Output the (x, y) coordinate of the center of the cell containing the given text.  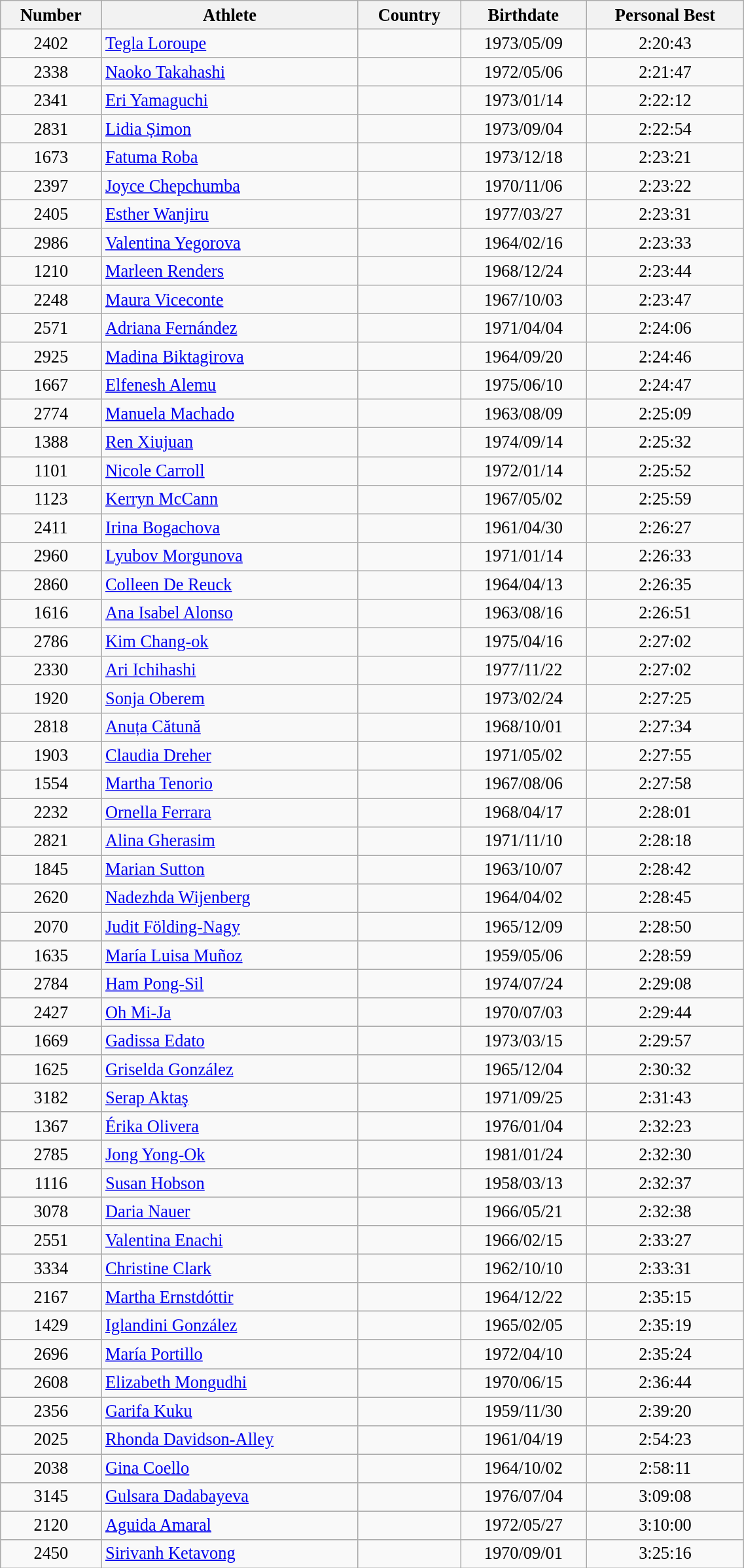
1903 (51, 756)
2821 (51, 841)
2960 (51, 556)
1973/12/18 (523, 157)
María Luisa Muñoz (230, 955)
Number (51, 14)
1965/02/05 (523, 1326)
1976/07/04 (523, 1497)
3:10:00 (665, 1525)
1972/04/10 (523, 1354)
2:29:44 (665, 1012)
2:39:20 (665, 1411)
1616 (51, 613)
1968/04/17 (523, 813)
Ana Isabel Alonso (230, 613)
2:28:59 (665, 955)
2:32:30 (665, 1154)
1554 (51, 784)
Eri Yamaguchi (230, 100)
1429 (51, 1326)
2:32:23 (665, 1126)
Valentina Enachi (230, 1240)
1964/12/22 (523, 1297)
3334 (51, 1268)
Manuela Machado (230, 414)
2:20:43 (665, 43)
Madina Biktagirova (230, 357)
Maura Viceconte (230, 300)
Marleen Renders (230, 271)
1971/09/25 (523, 1097)
1975/06/10 (523, 385)
1210 (51, 271)
1972/01/14 (523, 471)
2:27:25 (665, 698)
2785 (51, 1154)
2:25:09 (665, 414)
1975/04/16 (523, 641)
Anuța Cătună (230, 727)
María Portillo (230, 1354)
2:32:37 (665, 1183)
1635 (51, 955)
2:23:22 (665, 186)
1964/02/16 (523, 243)
1966/05/21 (523, 1211)
1971/01/14 (523, 556)
2341 (51, 100)
Érika Olivera (230, 1126)
2:35:24 (665, 1354)
Valentina Yegorova (230, 243)
1964/04/02 (523, 898)
2986 (51, 243)
Daria Nauer (230, 1211)
1964/09/20 (523, 357)
1974/07/24 (523, 984)
Jong Yong-Ok (230, 1154)
3078 (51, 1211)
2:29:57 (665, 1041)
2411 (51, 527)
2831 (51, 129)
1963/10/07 (523, 870)
2:24:47 (665, 385)
2397 (51, 186)
2338 (51, 71)
2784 (51, 984)
2:58:11 (665, 1468)
2774 (51, 414)
2620 (51, 898)
Oh Mi-Ja (230, 1012)
Iglandini González (230, 1326)
1973/03/15 (523, 1041)
Aguida Amaral (230, 1525)
Kim Chang-ok (230, 641)
Alina Gherasim (230, 841)
1977/03/27 (523, 214)
1968/10/01 (523, 727)
2:23:44 (665, 271)
1959/11/30 (523, 1411)
Kerryn McCann (230, 499)
2:25:32 (665, 442)
2450 (51, 1554)
Naoko Takahashi (230, 71)
1958/03/13 (523, 1183)
1961/04/30 (523, 527)
2:33:27 (665, 1240)
1967/08/06 (523, 784)
2:22:54 (665, 129)
Sirivanh Ketavong (230, 1554)
1961/04/19 (523, 1440)
1667 (51, 385)
1968/12/24 (523, 271)
2:22:12 (665, 100)
Joyce Chepchumba (230, 186)
Esther Wanjiru (230, 214)
2232 (51, 813)
2:23:31 (665, 214)
1981/01/24 (523, 1154)
2:33:31 (665, 1268)
2:30:32 (665, 1069)
2:24:46 (665, 357)
Adriana Fernández (230, 328)
2402 (51, 43)
Judit Földing-Nagy (230, 927)
Nadezhda Wijenberg (230, 898)
2:35:15 (665, 1297)
Lidia Șimon (230, 129)
1959/05/06 (523, 955)
Ren Xiujuan (230, 442)
Claudia Dreher (230, 756)
1971/04/04 (523, 328)
2:28:18 (665, 841)
3182 (51, 1097)
Marian Sutton (230, 870)
2786 (51, 641)
1123 (51, 499)
2:27:34 (665, 727)
1625 (51, 1069)
2925 (51, 357)
Sonja Oberem (230, 698)
2330 (51, 670)
1116 (51, 1183)
2167 (51, 1297)
1965/12/04 (523, 1069)
1963/08/16 (523, 613)
1970/07/03 (523, 1012)
1973/05/09 (523, 43)
3:25:16 (665, 1554)
1976/01/04 (523, 1126)
2038 (51, 1468)
Martha Tenorio (230, 784)
2:54:23 (665, 1440)
Gadissa Edato (230, 1041)
2:27:55 (665, 756)
1972/05/06 (523, 71)
1974/09/14 (523, 442)
1971/05/02 (523, 756)
1970/06/15 (523, 1383)
2:28:01 (665, 813)
1971/11/10 (523, 841)
1920 (51, 698)
2:32:38 (665, 1211)
2:26:51 (665, 613)
1977/11/22 (523, 670)
1367 (51, 1126)
Christine Clark (230, 1268)
Ornella Ferrara (230, 813)
2:25:59 (665, 499)
1967/05/02 (523, 499)
Colleen De Reuck (230, 584)
2248 (51, 300)
Gina Coello (230, 1468)
2:28:45 (665, 898)
2608 (51, 1383)
2:26:35 (665, 584)
2:29:08 (665, 984)
2070 (51, 927)
2860 (51, 584)
Ari Ichihashi (230, 670)
2120 (51, 1525)
Fatuma Roba (230, 157)
2:23:47 (665, 300)
1962/10/10 (523, 1268)
Garifa Kuku (230, 1411)
Elfenesh Alemu (230, 385)
Martha Ernstdóttir (230, 1297)
3:09:08 (665, 1497)
2405 (51, 214)
1101 (51, 471)
Griselda González (230, 1069)
Personal Best (665, 14)
Athlete (230, 14)
Gulsara Dadabayeva (230, 1497)
1964/10/02 (523, 1468)
1963/08/09 (523, 414)
2:23:21 (665, 157)
1669 (51, 1041)
2025 (51, 1440)
2818 (51, 727)
Susan Hobson (230, 1183)
1388 (51, 442)
1970/09/01 (523, 1554)
3145 (51, 1497)
2:28:50 (665, 927)
1973/09/04 (523, 129)
1845 (51, 870)
1966/02/15 (523, 1240)
2:26:33 (665, 556)
2551 (51, 1240)
Serap Aktaş (230, 1097)
Nicole Carroll (230, 471)
Ham Pong-Sil (230, 984)
2:26:27 (665, 527)
2:25:52 (665, 471)
1964/04/13 (523, 584)
2:23:33 (665, 243)
2:21:47 (665, 71)
2427 (51, 1012)
2356 (51, 1411)
1673 (51, 157)
2:28:42 (665, 870)
2571 (51, 328)
Lyubov Morgunova (230, 556)
1967/10/03 (523, 300)
Birthdate (523, 14)
Elizabeth Mongudhi (230, 1383)
2696 (51, 1354)
1972/05/27 (523, 1525)
2:31:43 (665, 1097)
2:27:58 (665, 784)
Rhonda Davidson-Alley (230, 1440)
Country (409, 14)
Irina Bogachova (230, 527)
Tegla Loroupe (230, 43)
1973/01/14 (523, 100)
2:24:06 (665, 328)
2:36:44 (665, 1383)
2:35:19 (665, 1326)
1973/02/24 (523, 698)
1970/11/06 (523, 186)
1965/12/09 (523, 927)
